Scan for the cell matching the given text and deliver its [X, Y] coordinate at center. 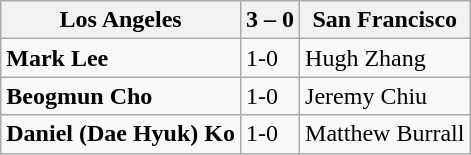
Beogmun Cho [121, 96]
Hugh Zhang [385, 58]
Matthew Burrall [385, 134]
3 – 0 [270, 20]
Mark Lee [121, 58]
Los Angeles [121, 20]
Daniel (Dae Hyuk) Ko [121, 134]
San Francisco [385, 20]
Jeremy Chiu [385, 96]
